Output the (x, y) coordinate of the center of the cell containing the given text.  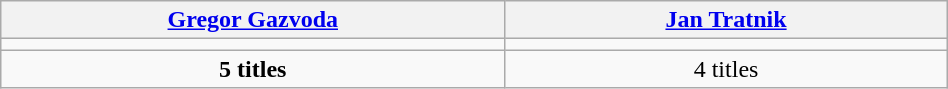
Gregor Gazvoda (253, 20)
4 titles (726, 69)
5 titles (253, 69)
Jan Tratnik (726, 20)
